Return (x, y) of the center of cell containing provided text 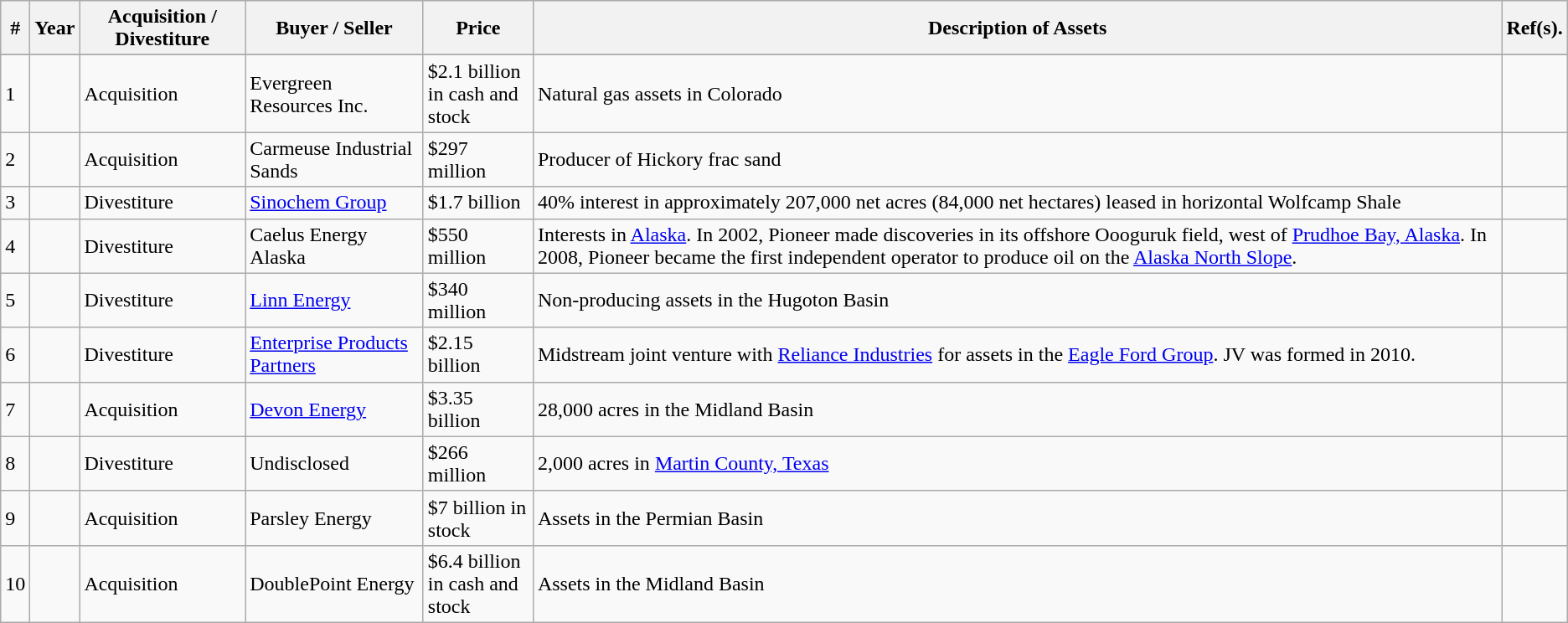
$266 million (477, 464)
Enterprise Products Partners (335, 355)
Parsley Energy (335, 517)
Devon Energy (335, 409)
4 (15, 246)
2 (15, 159)
Midstream joint venture with Reliance Industries for assets in the Eagle Ford Group. JV was formed in 2010. (1017, 355)
40% interest in approximately 207,000 net acres (84,000 net hectares) leased in horizontal Wolfcamp Shale (1017, 203)
$6.4 billion in cash and stock (477, 584)
$550 million (477, 246)
Carmeuse Industrial Sands (335, 159)
Assets in the Midland Basin (1017, 584)
Caelus Energy Alaska (335, 246)
7 (15, 409)
DoublePoint Energy (335, 584)
Description of Assets (1017, 28)
3 (15, 203)
Natural gas assets in Colorado (1017, 94)
Evergreen Resources Inc. (335, 94)
Producer of Hickory frac sand (1017, 159)
Linn Energy (335, 300)
Assets in the Permian Basin (1017, 517)
Price (477, 28)
Ref(s). (1534, 28)
Acquisition / Divestiture (162, 28)
$2.1 billion in cash and stock (477, 94)
Buyer / Seller (335, 28)
Year (55, 28)
$340 million (477, 300)
$7 billion in stock (477, 517)
$3.35 billion (477, 409)
# (15, 28)
10 (15, 584)
$2.15 billion (477, 355)
28,000 acres in the Midland Basin (1017, 409)
$1.7 billion (477, 203)
Non-producing assets in the Hugoton Basin (1017, 300)
2,000 acres in Martin County, Texas (1017, 464)
9 (15, 517)
8 (15, 464)
$297 million (477, 159)
5 (15, 300)
6 (15, 355)
Sinochem Group (335, 203)
1 (15, 94)
Undisclosed (335, 464)
